Capture the cell that displays the provided text and extract its (X, Y) central coordinate. 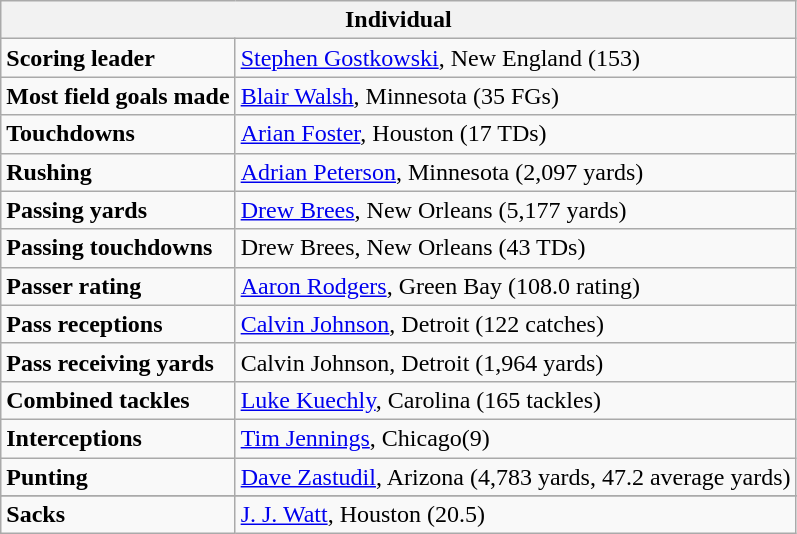
Punting (118, 477)
Luke Kuechly, Carolina (165 tackles) (516, 400)
Arian Foster, Houston (17 TDs) (516, 134)
Combined tackles (118, 400)
Calvin Johnson, Detroit (1,964 yards) (516, 362)
Interceptions (118, 438)
Passing yards (118, 210)
Dave Zastudil, Arizona (4,783 yards, 47.2 average yards) (516, 477)
Individual (398, 20)
Sacks (118, 515)
Stephen Gostkowski, New England (153) (516, 58)
Drew Brees, New Orleans (5,177 yards) (516, 210)
Pass receptions (118, 324)
Pass receiving yards (118, 362)
J. J. Watt, Houston (20.5) (516, 515)
Passer rating (118, 286)
Drew Brees, New Orleans (43 TDs) (516, 248)
Calvin Johnson, Detroit (122 catches) (516, 324)
Aaron Rodgers, Green Bay (108.0 rating) (516, 286)
Scoring leader (118, 58)
Blair Walsh, Minnesota (35 FGs) (516, 96)
Passing touchdowns (118, 248)
Rushing (118, 172)
Adrian Peterson, Minnesota (2,097 yards) (516, 172)
Most field goals made (118, 96)
Tim Jennings, Chicago(9) (516, 438)
Touchdowns (118, 134)
